Detect which cell encompasses the target text, then output its (x, y) center coordinate. 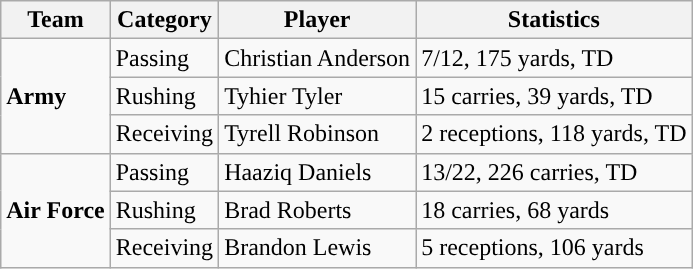
18 carries, 68 yards (554, 210)
Christian Anderson (318, 58)
Army (56, 96)
Category (164, 20)
Tyhier Tyler (318, 96)
2 receptions, 118 yards, TD (554, 134)
13/22, 226 carries, TD (554, 172)
Brandon Lewis (318, 248)
5 receptions, 106 yards (554, 248)
Team (56, 20)
Player (318, 20)
15 carries, 39 yards, TD (554, 96)
7/12, 175 yards, TD (554, 58)
Tyrell Robinson (318, 134)
Brad Roberts (318, 210)
Haaziq Daniels (318, 172)
Air Force (56, 210)
Statistics (554, 20)
